Search for the cell housing the specified text and yield its (x, y) center coordinate. 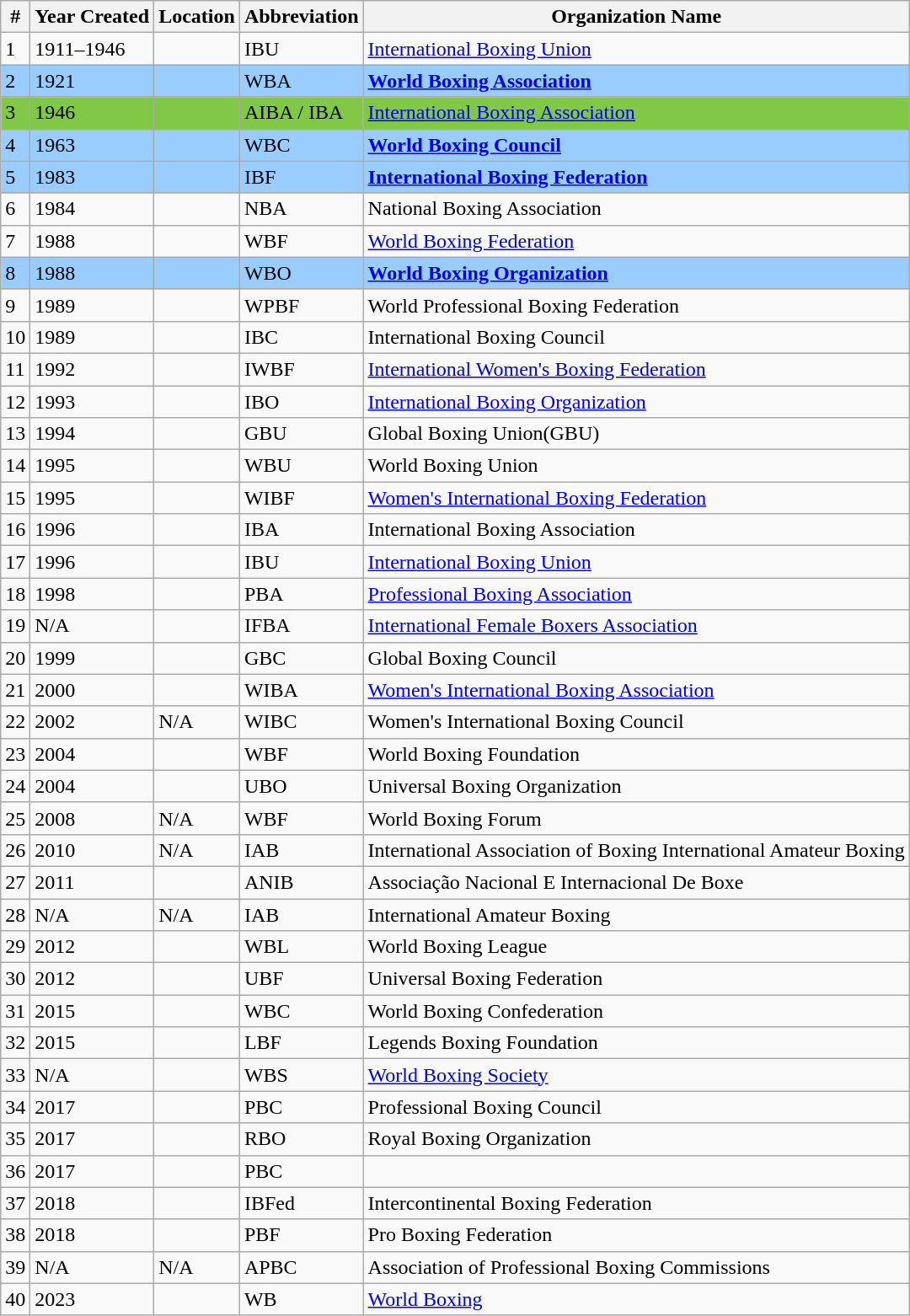
LBF (302, 1043)
10 (15, 337)
28 (15, 914)
2008 (93, 818)
GBC (302, 658)
World Boxing Union (636, 466)
World Professional Boxing Federation (636, 305)
World Boxing Forum (636, 818)
1998 (93, 594)
APBC (302, 1267)
2010 (93, 850)
5 (15, 177)
World Boxing Council (636, 145)
34 (15, 1107)
37 (15, 1203)
Location (197, 17)
30 (15, 979)
WBU (302, 466)
Organization Name (636, 17)
1946 (93, 113)
14 (15, 466)
2011 (93, 882)
15 (15, 498)
World Boxing Federation (636, 241)
World Boxing Organization (636, 273)
25 (15, 818)
World Boxing (636, 1299)
World Boxing Association (636, 81)
Women's International Boxing Council (636, 722)
IBF (302, 177)
13 (15, 434)
Abbreviation (302, 17)
Pro Boxing Federation (636, 1235)
2000 (93, 690)
26 (15, 850)
National Boxing Association (636, 209)
IBC (302, 337)
International Female Boxers Association (636, 626)
1983 (93, 177)
2023 (93, 1299)
WIBF (302, 498)
38 (15, 1235)
World Boxing League (636, 947)
# (15, 17)
World Boxing Foundation (636, 754)
17 (15, 562)
1911–1946 (93, 49)
4 (15, 145)
GBU (302, 434)
1984 (93, 209)
32 (15, 1043)
21 (15, 690)
WIBC (302, 722)
WBS (302, 1075)
31 (15, 1011)
IBO (302, 402)
9 (15, 305)
Legends Boxing Foundation (636, 1043)
Professional Boxing Association (636, 594)
Global Boxing Union(GBU) (636, 434)
18 (15, 594)
WIBA (302, 690)
39 (15, 1267)
36 (15, 1171)
Association of Professional Boxing Commissions (636, 1267)
29 (15, 947)
20 (15, 658)
16 (15, 530)
33 (15, 1075)
2002 (93, 722)
ANIB (302, 882)
7 (15, 241)
27 (15, 882)
1963 (93, 145)
Royal Boxing Organization (636, 1139)
22 (15, 722)
Universal Boxing Federation (636, 979)
Universal Boxing Organization (636, 786)
WPBF (302, 305)
AIBA / IBA (302, 113)
1921 (93, 81)
1994 (93, 434)
NBA (302, 209)
12 (15, 402)
WBL (302, 947)
International Boxing Council (636, 337)
Global Boxing Council (636, 658)
Women's International Boxing Federation (636, 498)
24 (15, 786)
3 (15, 113)
International Boxing Organization (636, 402)
IBA (302, 530)
International Boxing Federation (636, 177)
8 (15, 273)
WB (302, 1299)
1992 (93, 369)
23 (15, 754)
International Association of Boxing International Amateur Boxing (636, 850)
Professional Boxing Council (636, 1107)
UBF (302, 979)
WBO (302, 273)
Women's International Boxing Association (636, 690)
1993 (93, 402)
11 (15, 369)
WBA (302, 81)
World Boxing Society (636, 1075)
IFBA (302, 626)
19 (15, 626)
Intercontinental Boxing Federation (636, 1203)
RBO (302, 1139)
Year Created (93, 17)
2 (15, 81)
Associação Nacional E Internacional De Boxe (636, 882)
PBF (302, 1235)
6 (15, 209)
UBO (302, 786)
International Amateur Boxing (636, 914)
World Boxing Confederation (636, 1011)
1 (15, 49)
International Women's Boxing Federation (636, 369)
IBFed (302, 1203)
IWBF (302, 369)
PBA (302, 594)
35 (15, 1139)
40 (15, 1299)
1999 (93, 658)
